Output the [x, y] coordinate of the center of the cell containing the given text.  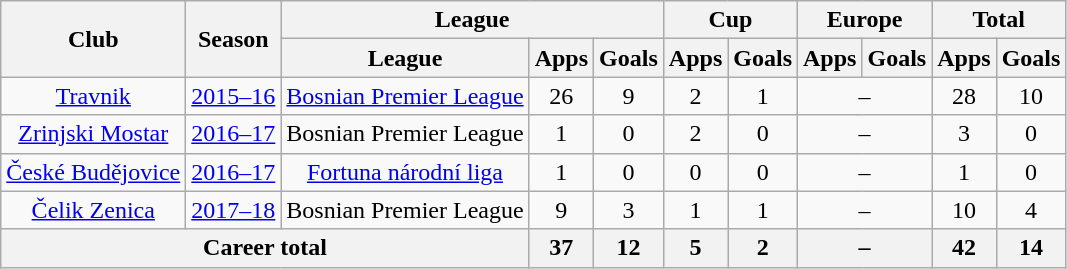
České Budějovice [94, 172]
42 [964, 248]
37 [561, 248]
Zrinjski Mostar [94, 134]
Club [94, 39]
Career total [265, 248]
Čelik Zenica [94, 210]
Europe [865, 20]
26 [561, 96]
12 [629, 248]
5 [695, 248]
Total [999, 20]
2015–16 [234, 96]
14 [1031, 248]
Season [234, 39]
Travnik [94, 96]
28 [964, 96]
4 [1031, 210]
Cup [730, 20]
2017–18 [234, 210]
Fortuna národní liga [405, 172]
